For the text-containing cell, return its midpoint in [X, Y] coordinate format. 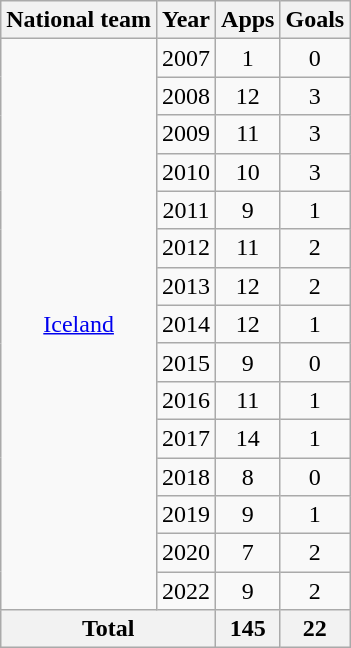
Apps [248, 20]
7 [248, 553]
2016 [186, 400]
2018 [186, 477]
2012 [186, 248]
2007 [186, 58]
2022 [186, 591]
2020 [186, 553]
22 [315, 629]
2011 [186, 210]
10 [248, 172]
Total [108, 629]
National team [79, 20]
2009 [186, 134]
2010 [186, 172]
2017 [186, 438]
Goals [315, 20]
Year [186, 20]
2015 [186, 362]
2008 [186, 96]
2019 [186, 515]
14 [248, 438]
2013 [186, 286]
145 [248, 629]
2014 [186, 324]
Iceland [79, 324]
8 [248, 477]
